Extract the [X, Y] coordinate from the center of the cell holding the provided text.  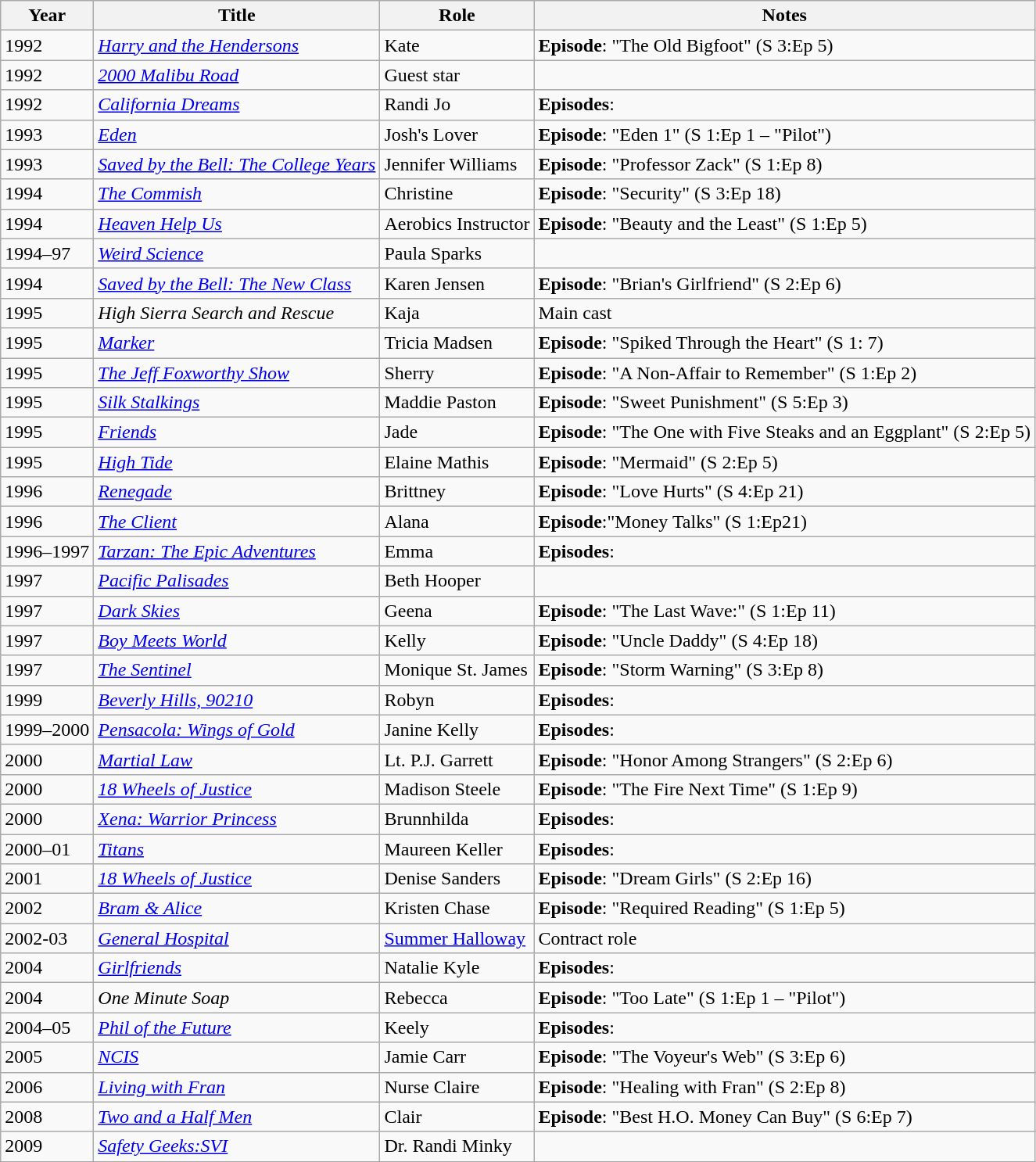
Saved by the Bell: The New Class [237, 283]
2000–01 [47, 848]
2000 Malibu Road [237, 75]
1999 [47, 700]
Sherry [457, 373]
Episode: "Sweet Punishment" (S 5:Ep 3) [785, 403]
Jamie Carr [457, 1057]
Silk Stalkings [237, 403]
Beverly Hills, 90210 [237, 700]
Episode: "The One with Five Steaks and an Eggplant" (S 2:Ep 5) [785, 432]
Summer Halloway [457, 938]
Episode: "Security" (S 3:Ep 18) [785, 194]
Episode: "Required Reading" (S 1:Ep 5) [785, 909]
Year [47, 16]
Lt. P.J. Garrett [457, 759]
Friends [237, 432]
Monique St. James [457, 670]
Guest star [457, 75]
Natalie Kyle [457, 968]
Episode: "A Non-Affair to Remember" (S 1:Ep 2) [785, 373]
Denise Sanders [457, 879]
Alana [457, 522]
2002 [47, 909]
High Sierra Search and Rescue [237, 313]
Jennifer Williams [457, 164]
2008 [47, 1117]
High Tide [237, 462]
Brittney [457, 492]
Girlfriends [237, 968]
Episode:"Money Talks" (S 1:Ep21) [785, 522]
2005 [47, 1057]
Episode: "Healing with Fran" (S 2:Ep 8) [785, 1087]
Episode: "The Voyeur's Web" (S 3:Ep 6) [785, 1057]
The Jeff Foxworthy Show [237, 373]
Bram & Alice [237, 909]
Dr. Randi Minky [457, 1146]
Renegade [237, 492]
Episode: "Honor Among Strangers" (S 2:Ep 6) [785, 759]
Episode: "Brian's Girlfriend" (S 2:Ep 6) [785, 283]
Nurse Claire [457, 1087]
Phil of the Future [237, 1028]
Two and a Half Men [237, 1117]
Episode: "Too Late" (S 1:Ep 1 – "Pilot") [785, 998]
Christine [457, 194]
Episode: "Best H.O. Money Can Buy" (S 6:Ep 7) [785, 1117]
Title [237, 16]
Tarzan: The Epic Adventures [237, 551]
California Dreams [237, 105]
Kate [457, 45]
2001 [47, 879]
Karen Jensen [457, 283]
2006 [47, 1087]
Saved by the Bell: The College Years [237, 164]
Episode: "The Fire Next Time" (S 1:Ep 9) [785, 789]
Episode: "The Old Bigfoot" (S 3:Ep 5) [785, 45]
Living with Fran [237, 1087]
Episode: "The Last Wave:" (S 1:Ep 11) [785, 611]
Boy Meets World [237, 640]
The Sentinel [237, 670]
Eden [237, 134]
Episode: "Professor Zack" (S 1:Ep 8) [785, 164]
Clair [457, 1117]
2002-03 [47, 938]
1994–97 [47, 253]
NCIS [237, 1057]
Episode: "Mermaid" (S 2:Ep 5) [785, 462]
Kaja [457, 313]
Elaine Mathis [457, 462]
Keely [457, 1028]
Episode: "Spiked Through the Heart" (S 1: 7) [785, 343]
2009 [47, 1146]
Weird Science [237, 253]
Episode: "Eden 1" (S 1:Ep 1 – "Pilot") [785, 134]
Geena [457, 611]
Episode: "Beauty and the Least" (S 1:Ep 5) [785, 224]
Kristen Chase [457, 909]
Randi Jo [457, 105]
General Hospital [237, 938]
One Minute Soap [237, 998]
Robyn [457, 700]
Brunnhilda [457, 819]
Main cast [785, 313]
Episode: "Uncle Daddy" (S 4:Ep 18) [785, 640]
Martial Law [237, 759]
Titans [237, 848]
Dark Skies [237, 611]
Safety Geeks:SVI [237, 1146]
Jade [457, 432]
Janine Kelly [457, 730]
2004–05 [47, 1028]
Episode: "Storm Warning" (S 3:Ep 8) [785, 670]
Emma [457, 551]
Maddie Paston [457, 403]
1999–2000 [47, 730]
Episode: "Love Hurts" (S 4:Ep 21) [785, 492]
Josh's Lover [457, 134]
Aerobics Instructor [457, 224]
1996–1997 [47, 551]
Kelly [457, 640]
Rebecca [457, 998]
Pacific Palisades [237, 581]
Contract role [785, 938]
Maureen Keller [457, 848]
Heaven Help Us [237, 224]
Tricia Madsen [457, 343]
Xena: Warrior Princess [237, 819]
Episode: "Dream Girls" (S 2:Ep 16) [785, 879]
The Client [237, 522]
Harry and the Hendersons [237, 45]
Notes [785, 16]
Beth Hooper [457, 581]
Role [457, 16]
Madison Steele [457, 789]
Pensacola: Wings of Gold [237, 730]
Paula Sparks [457, 253]
Marker [237, 343]
The Commish [237, 194]
